From the cell containing the given text, extract its center point as [X, Y] coordinate. 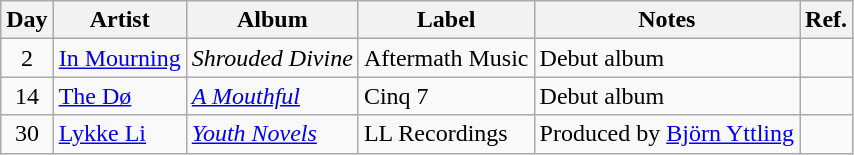
Cinq 7 [446, 96]
The Dø [120, 96]
Album [272, 20]
Ref. [826, 20]
30 [27, 134]
Lykke Li [120, 134]
In Mourning [120, 58]
LL Recordings [446, 134]
Produced by Björn Yttling [667, 134]
2 [27, 58]
Youth Novels [272, 134]
Day [27, 20]
Label [446, 20]
A Mouthful [272, 96]
14 [27, 96]
Shrouded Divine [272, 58]
Aftermath Music [446, 58]
Artist [120, 20]
Notes [667, 20]
